Provide the (X, Y) coordinate of the cell's center where the given text is located.  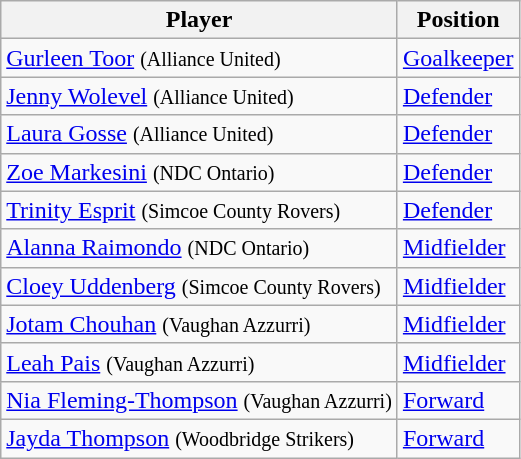
Leah Pais (Vaughan Azzurri) (200, 362)
Jayda Thompson (Woodbridge Strikers) (200, 438)
Trinity Esprit (Simcoe County Rovers) (200, 210)
Player (200, 20)
Jenny Wolevel (Alliance United) (200, 96)
Gurleen Toor (Alliance United) (200, 58)
Nia Fleming-Thompson (Vaughan Azzurri) (200, 400)
Cloey Uddenberg (Simcoe County Rovers) (200, 286)
Alanna Raimondo (NDC Ontario) (200, 248)
Goalkeeper (458, 58)
Position (458, 20)
Laura Gosse (Alliance United) (200, 134)
Jotam Chouhan (Vaughan Azzurri) (200, 324)
Zoe Markesini (NDC Ontario) (200, 172)
